Extract the [X, Y] coordinate from the center of the cell holding the provided text.  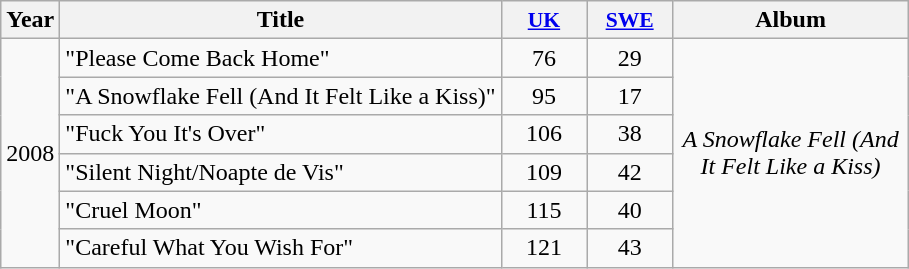
121 [544, 248]
UK [544, 20]
106 [544, 134]
109 [544, 172]
Year [30, 20]
2008 [30, 153]
38 [630, 134]
Title [280, 20]
40 [630, 210]
"A Snowflake Fell (And It Felt Like a Kiss)" [280, 96]
42 [630, 172]
A Snowflake Fell (And It Felt Like a Kiss) [791, 153]
"Please Come Back Home" [280, 58]
29 [630, 58]
SWE [630, 20]
43 [630, 248]
"Careful What You Wish For" [280, 248]
"Fuck You It's Over" [280, 134]
76 [544, 58]
17 [630, 96]
115 [544, 210]
"Silent Night/Noapte de Vis" [280, 172]
95 [544, 96]
"Cruel Moon" [280, 210]
Album [791, 20]
